Capture the cell that displays the provided text and extract its (x, y) central coordinate. 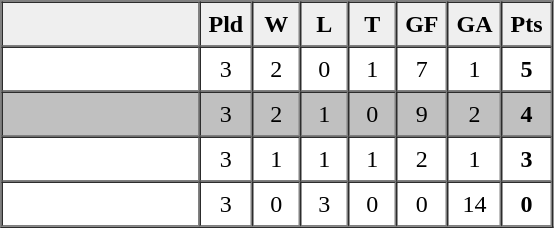
W (276, 24)
T (372, 24)
14 (475, 204)
7 (422, 68)
GA (475, 24)
GF (422, 24)
5 (527, 68)
4 (527, 114)
Pts (527, 24)
L (324, 24)
Pld (226, 24)
9 (422, 114)
